Output the (X, Y) coordinate of the center of the cell containing the given text.  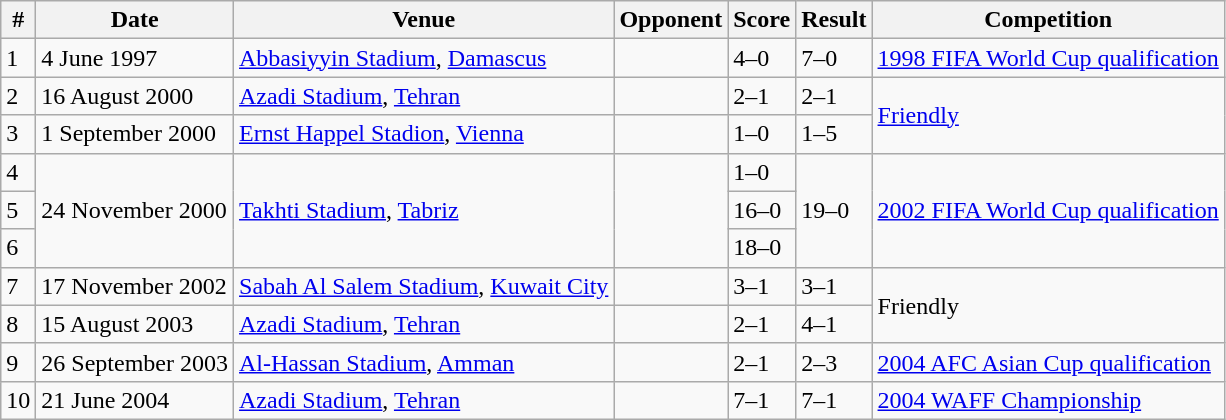
7–0 (834, 58)
19–0 (834, 210)
6 (18, 248)
17 November 2002 (135, 286)
26 September 2003 (135, 362)
7 (18, 286)
15 August 2003 (135, 324)
4–1 (834, 324)
2 (18, 96)
Al-Hassan Stadium, Amman (424, 362)
24 November 2000 (135, 210)
Ernst Happel Stadion, Vienna (424, 134)
2004 WAFF Championship (1048, 400)
1 September 2000 (135, 134)
Sabah Al Salem Stadium, Kuwait City (424, 286)
10 (18, 400)
Competition (1048, 20)
4 (18, 172)
9 (18, 362)
8 (18, 324)
Opponent (671, 20)
21 June 2004 (135, 400)
2–3 (834, 362)
5 (18, 210)
1–5 (834, 134)
Score (762, 20)
18–0 (762, 248)
16–0 (762, 210)
2002 FIFA World Cup qualification (1048, 210)
Abbasiyyin Stadium, Damascus (424, 58)
1998 FIFA World Cup qualification (1048, 58)
Date (135, 20)
4–0 (762, 58)
16 August 2000 (135, 96)
Result (834, 20)
# (18, 20)
3 (18, 134)
2004 AFC Asian Cup qualification (1048, 362)
4 June 1997 (135, 58)
Venue (424, 20)
1 (18, 58)
Takhti Stadium, Tabriz (424, 210)
